Find where the given text appears and provide that cell's center as (x, y) coordinate. 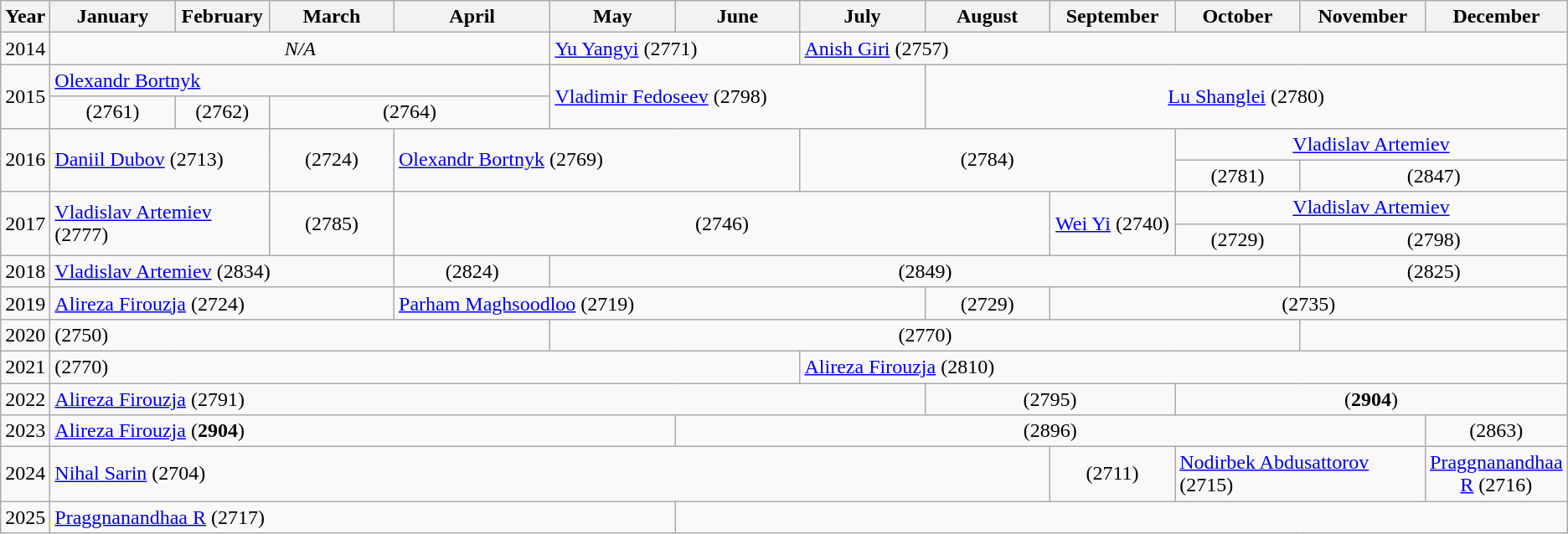
2014 (25, 49)
(2896) (1050, 431)
2018 (25, 271)
(2761) (112, 112)
2025 (25, 517)
Lu Shanglei (2780) (1246, 96)
Alireza Firouzja (2904) (363, 431)
Praggnanandhaa R (2716) (1496, 474)
Daniil Dubov (2713) (159, 160)
Alireza Firouzja (2724) (223, 303)
December (1496, 17)
Nodirbek Abdusattorov (2715) (1300, 474)
Year (25, 17)
(2735) (1308, 303)
(2762) (222, 112)
Alireza Firouzja (2810) (1184, 367)
(2863) (1496, 431)
(2904) (1372, 399)
(2750) (300, 335)
May (613, 17)
2020 (25, 335)
Parham Maghsoodloo (2719) (660, 303)
(2784) (988, 160)
(2785) (332, 223)
N/A (300, 49)
April (472, 17)
(2847) (1434, 176)
July (863, 17)
Vladimir Fedoseev (2798) (737, 96)
(2849) (925, 271)
(2825) (1434, 271)
(2764) (410, 112)
Vladislav Artemiev (2777) (159, 223)
Wei Yi (2740) (1112, 223)
2015 (25, 96)
Anish Giri (2757) (1184, 49)
March (332, 17)
2023 (25, 431)
September (1112, 17)
2017 (25, 223)
October (1238, 17)
Nihal Sarin (2704) (549, 474)
August (987, 17)
(2711) (1112, 474)
(2746) (722, 223)
2016 (25, 160)
Yu Yangyi (2771) (675, 49)
June (737, 17)
(2795) (1050, 399)
Alireza Firouzja (2791) (487, 399)
Vladislav Artemiev (2834) (223, 271)
Praggnanandhaa R (2717) (363, 517)
Olexandr Bortnyk (2769) (597, 160)
2024 (25, 474)
(2781) (1238, 176)
(2724) (332, 160)
January (112, 17)
2019 (25, 303)
2022 (25, 399)
February (222, 17)
(2798) (1434, 239)
Olexandr Bortnyk (300, 80)
2021 (25, 367)
November (1362, 17)
(2824) (472, 271)
